Return the [x, y] coordinate for the center point of the cell that contains the specified text.  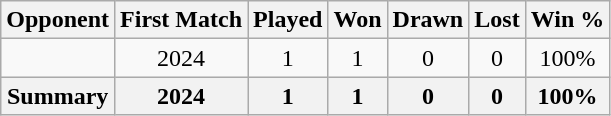
First Match [182, 20]
Lost [497, 20]
Win % [568, 20]
Drawn [428, 20]
Played [288, 20]
Opponent [58, 20]
Summary [58, 96]
Won [358, 20]
